Scan for the cell matching the given text and deliver its (X, Y) coordinate at center. 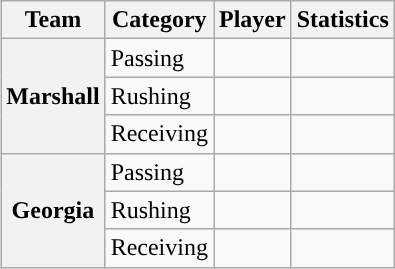
Category (159, 20)
Statistics (342, 20)
Team (53, 20)
Player (253, 20)
Marshall (53, 96)
Georgia (53, 210)
